Locate the cell with the specified text and output its [X, Y] center coordinate. 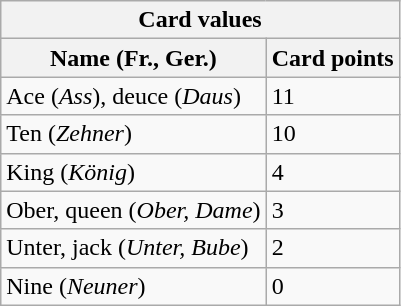
Ten (Zehner) [134, 134]
Ace (Ass), deuce (Daus) [134, 96]
Name (Fr., Ger.) [134, 58]
0 [332, 286]
10 [332, 134]
Card points [332, 58]
3 [332, 210]
4 [332, 172]
Ober, queen (Ober, Dame) [134, 210]
Unter, jack (Unter, Bube) [134, 248]
11 [332, 96]
Nine (Neuner) [134, 286]
2 [332, 248]
Card values [200, 20]
King (König) [134, 172]
